From the cell containing the given text, extract its center point as (x, y) coordinate. 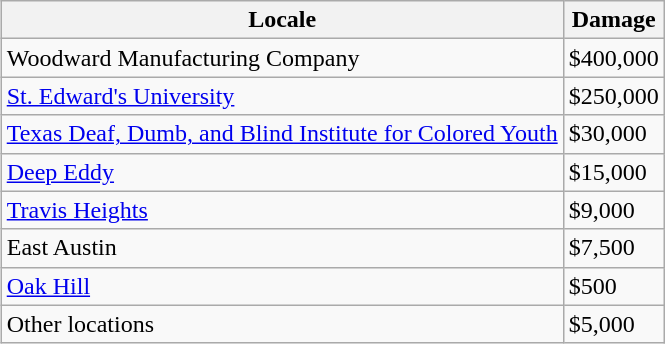
Locale (282, 20)
Travis Heights (282, 210)
Deep Eddy (282, 172)
$5,000 (614, 324)
East Austin (282, 248)
$250,000 (614, 96)
Oak Hill (282, 286)
$9,000 (614, 210)
Texas Deaf, Dumb, and Blind Institute for Colored Youth (282, 134)
$400,000 (614, 58)
$15,000 (614, 172)
Woodward Manufacturing Company (282, 58)
Other locations (282, 324)
$7,500 (614, 248)
Damage (614, 20)
$30,000 (614, 134)
St. Edward's University (282, 96)
$500 (614, 286)
